Extract the (x, y) coordinate from the center of the cell holding the provided text.  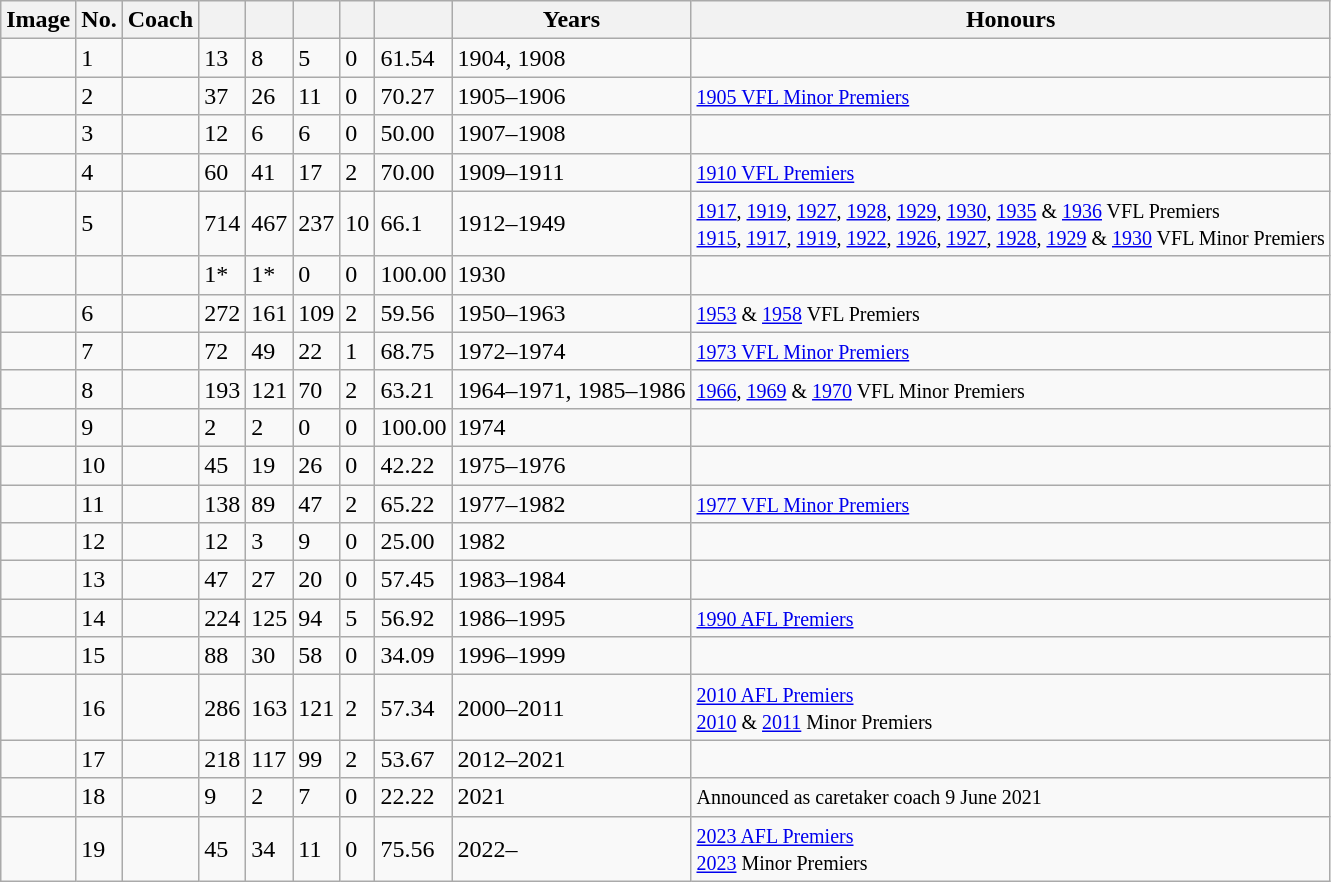
42.22 (414, 465)
60 (222, 172)
1977–1982 (572, 503)
237 (316, 224)
18 (99, 797)
467 (270, 224)
109 (316, 313)
57.34 (414, 708)
2010 AFL Premiers2010 & 2011 Minor Premiers (1010, 708)
65.22 (414, 503)
No. (99, 20)
41 (270, 172)
1990 AFL Premiers (1010, 618)
20 (316, 580)
59.56 (414, 313)
58 (316, 656)
94 (316, 618)
89 (270, 503)
1930 (572, 275)
1982 (572, 542)
99 (316, 759)
16 (99, 708)
1905–1906 (572, 96)
56.92 (414, 618)
Years (572, 20)
1975–1976 (572, 465)
70.00 (414, 172)
193 (222, 389)
22.22 (414, 797)
68.75 (414, 351)
138 (222, 503)
50.00 (414, 134)
75.56 (414, 848)
2021 (572, 797)
70.27 (414, 96)
1950–1963 (572, 313)
Honours (1010, 20)
34.09 (414, 656)
57.45 (414, 580)
27 (270, 580)
63.21 (414, 389)
Coach (160, 20)
Announced as caretaker coach 9 June 2021 (1010, 797)
88 (222, 656)
1910 VFL Premiers (1010, 172)
25.00 (414, 542)
1953 & 1958 VFL Premiers (1010, 313)
14 (99, 618)
72 (222, 351)
1974 (572, 427)
30 (270, 656)
61.54 (414, 58)
15 (99, 656)
163 (270, 708)
49 (270, 351)
1905 VFL Minor Premiers (1010, 96)
Image (38, 20)
224 (222, 618)
1983–1984 (572, 580)
272 (222, 313)
1909–1911 (572, 172)
714 (222, 224)
1996–1999 (572, 656)
1973 VFL Minor Premiers (1010, 351)
1964–1971, 1985–1986 (572, 389)
1912–1949 (572, 224)
218 (222, 759)
161 (270, 313)
34 (270, 848)
1907–1908 (572, 134)
1966, 1969 & 1970 VFL Minor Premiers (1010, 389)
22 (316, 351)
2000–2011 (572, 708)
66.1 (414, 224)
53.67 (414, 759)
2022– (572, 848)
2023 AFL Premiers 2023 Minor Premiers (1010, 848)
2012–2021 (572, 759)
125 (270, 618)
286 (222, 708)
1917, 1919, 1927, 1928, 1929, 1930, 1935 & 1936 VFL Premiers1915, 1917, 1919, 1922, 1926, 1927, 1928, 1929 & 1930 VFL Minor Premiers (1010, 224)
117 (270, 759)
1977 VFL Minor Premiers (1010, 503)
1986–1995 (572, 618)
37 (222, 96)
70 (316, 389)
1972–1974 (572, 351)
4 (99, 172)
1904, 1908 (572, 58)
